Detect which cell encompasses the target text, then output its (X, Y) center coordinate. 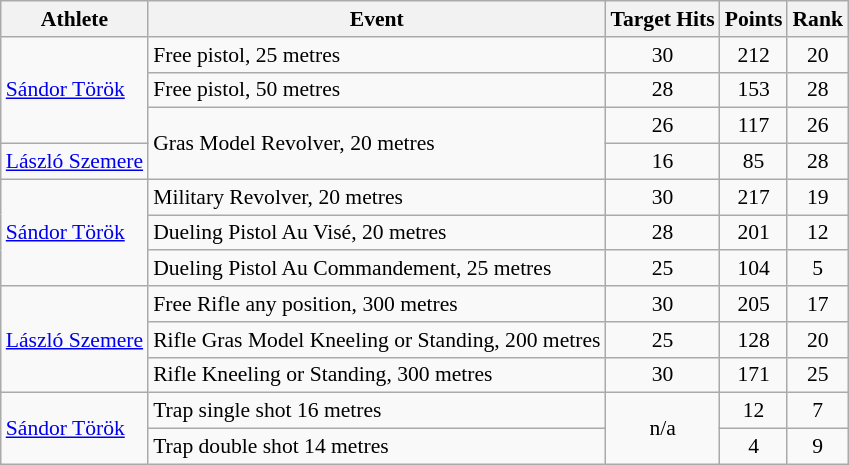
Free Rifle any position, 300 metres (376, 304)
Rifle Gras Model Kneeling or Standing, 200 metres (376, 340)
17 (818, 304)
5 (818, 269)
Free pistol, 25 metres (376, 55)
4 (754, 447)
Trap single shot 16 metres (376, 411)
Trap double shot 14 metres (376, 447)
171 (754, 375)
7 (818, 411)
19 (818, 197)
Athlete (74, 19)
Dueling Pistol Au Commandement, 25 metres (376, 269)
Event (376, 19)
Points (754, 19)
104 (754, 269)
153 (754, 90)
201 (754, 233)
Free pistol, 50 metres (376, 90)
217 (754, 197)
Rank (818, 19)
205 (754, 304)
85 (754, 162)
Dueling Pistol Au Visé, 20 metres (376, 233)
9 (818, 447)
117 (754, 126)
Military Revolver, 20 metres (376, 197)
212 (754, 55)
Target Hits (662, 19)
n/a (662, 428)
16 (662, 162)
Gras Model Revolver, 20 metres (376, 144)
Rifle Kneeling or Standing, 300 metres (376, 375)
128 (754, 340)
